Pinpoint the cell where the given text exists, returning its (X, Y) midpoint coordinate. 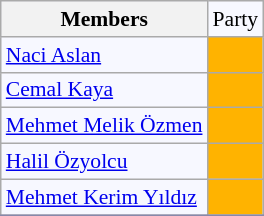
Party (236, 19)
Halil Özyolcu (104, 162)
Cemal Kaya (104, 90)
Naci Aslan (104, 55)
Members (104, 19)
Mehmet Kerim Yıldız (104, 197)
Mehmet Melik Özmen (104, 126)
